Extract the [x, y] coordinate from the center of the cell holding the provided text.  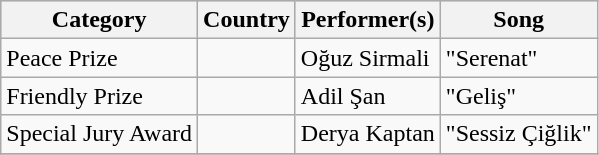
Friendly Prize [100, 96]
Derya Kaptan [368, 134]
Song [518, 20]
Special Jury Award [100, 134]
Peace Prize [100, 58]
Category [100, 20]
"Geliş" [518, 96]
Country [247, 20]
"Sessiz Çiğlik" [518, 134]
Adil Şan [368, 96]
"Serenat" [518, 58]
Performer(s) [368, 20]
Oğuz Sirmali [368, 58]
